Identify which cell holds the provided text, then report its [X, Y] central coordinate. 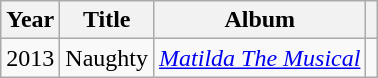
2013 [30, 58]
Title [107, 20]
Album [260, 20]
Matilda The Musical [260, 58]
Year [30, 20]
Naughty [107, 58]
